For the text-containing cell, return its midpoint in [X, Y] coordinate format. 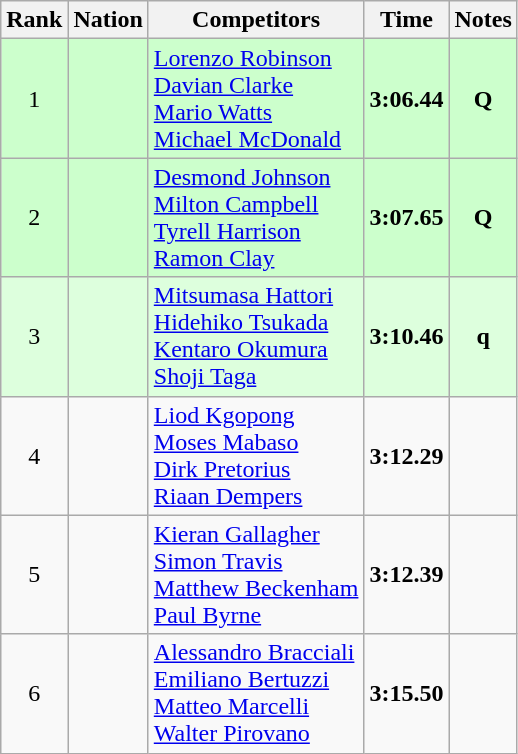
Nation [108, 20]
3:15.50 [406, 694]
6 [34, 694]
Liod KgopongMoses MabasoDirk PretoriusRiaan Dempers [256, 456]
Kieran GallagherSimon TravisMatthew BeckenhamPaul Byrne [256, 574]
1 [34, 98]
Desmond JohnsonMilton CampbellTyrell HarrisonRamon Clay [256, 218]
3:12.29 [406, 456]
Mitsumasa HattoriHidehiko TsukadaKentaro OkumuraShoji Taga [256, 336]
Rank [34, 20]
3:06.44 [406, 98]
q [483, 336]
3:10.46 [406, 336]
3:07.65 [406, 218]
Time [406, 20]
3 [34, 336]
Lorenzo RobinsonDavian ClarkeMario WattsMichael McDonald [256, 98]
4 [34, 456]
Competitors [256, 20]
Alessandro BraccialiEmiliano BertuzziMatteo MarcelliWalter Pirovano [256, 694]
3:12.39 [406, 574]
Notes [483, 20]
5 [34, 574]
2 [34, 218]
